For the text-containing cell, return its midpoint in (x, y) coordinate format. 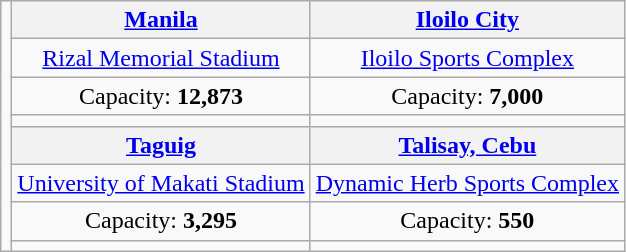
Taguig (161, 145)
University of Makati Stadium (161, 183)
Iloilo City (467, 20)
Talisay, Cebu (467, 145)
Capacity: 3,295 (161, 221)
Capacity: 7,000 (467, 96)
Manila (161, 20)
Capacity: 550 (467, 221)
Iloilo Sports Complex (467, 58)
Rizal Memorial Stadium (161, 58)
Capacity: 12,873 (161, 96)
Dynamic Herb Sports Complex (467, 183)
